Determine the [X, Y] coordinate at the center of the cell enclosing the given text.  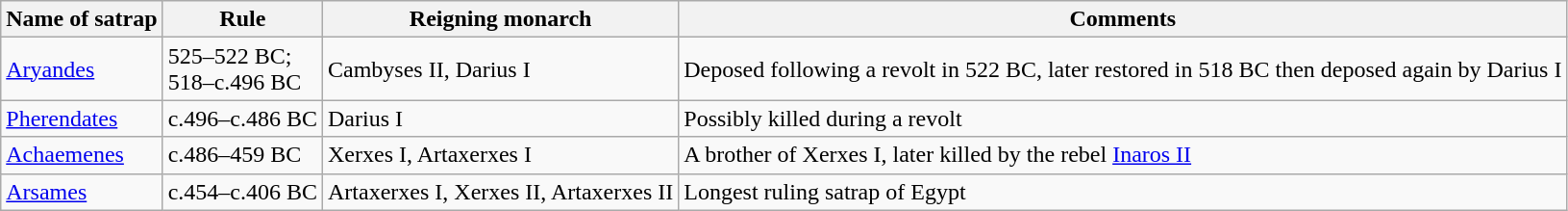
Artaxerxes I, Xerxes II, Artaxerxes II [501, 192]
Rule [242, 19]
Aryandes [82, 69]
Darius I [501, 119]
Achaemenes [82, 155]
Arsames [82, 192]
c.496–c.486 BC [242, 119]
Name of satrap [82, 19]
c.454–c.406 BC [242, 192]
Longest ruling satrap of Egypt [1123, 192]
Comments [1123, 19]
Deposed following a revolt in 522 BC, later restored in 518 BC then deposed again by Darius I [1123, 69]
Xerxes I, Artaxerxes I [501, 155]
A brother of Xerxes I, later killed by the rebel Inaros II [1123, 155]
c.486–459 BC [242, 155]
Possibly killed during a revolt [1123, 119]
525–522 BC;518–c.496 BC [242, 69]
Cambyses II, Darius I [501, 69]
Pherendates [82, 119]
Reigning monarch [501, 19]
